Return the [X, Y] coordinate for the center point of the cell that contains the specified text.  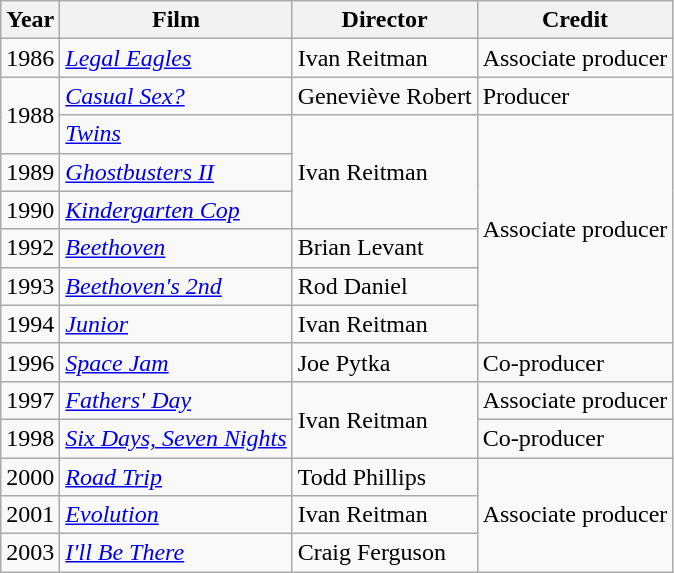
Kindergarten Cop [176, 210]
1988 [30, 115]
Legal Eagles [176, 58]
Casual Sex? [176, 96]
1994 [30, 324]
1986 [30, 58]
Todd Phillips [384, 477]
Twins [176, 134]
Geneviève Robert [384, 96]
Joe Pytka [384, 362]
1989 [30, 172]
Six Days, Seven Nights [176, 438]
Year [30, 20]
1990 [30, 210]
Film [176, 20]
2001 [30, 515]
Beethoven's 2nd [176, 286]
Road Trip [176, 477]
Fathers' Day [176, 400]
Credit [575, 20]
2003 [30, 553]
Craig Ferguson [384, 553]
Brian Levant [384, 248]
1997 [30, 400]
Director [384, 20]
Producer [575, 96]
Evolution [176, 515]
1998 [30, 438]
Ghostbusters II [176, 172]
I'll Be There [176, 553]
1992 [30, 248]
Space Jam [176, 362]
1993 [30, 286]
Junior [176, 324]
Rod Daniel [384, 286]
2000 [30, 477]
Beethoven [176, 248]
1996 [30, 362]
